For the text-containing cell, return its midpoint in [X, Y] coordinate format. 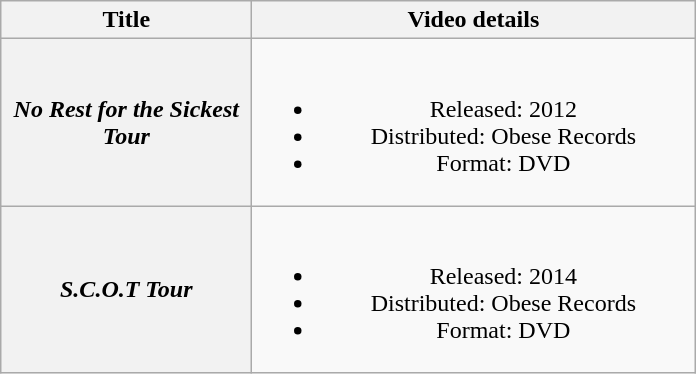
No Rest for the Sickest Tour [126, 122]
Video details [474, 20]
Title [126, 20]
Released: 2014Distributed: Obese RecordsFormat: DVD [474, 290]
Released: 2012Distributed: Obese RecordsFormat: DVD [474, 122]
S.C.O.T Tour [126, 290]
